Find where the given text appears and provide that cell's center as [X, Y] coordinate. 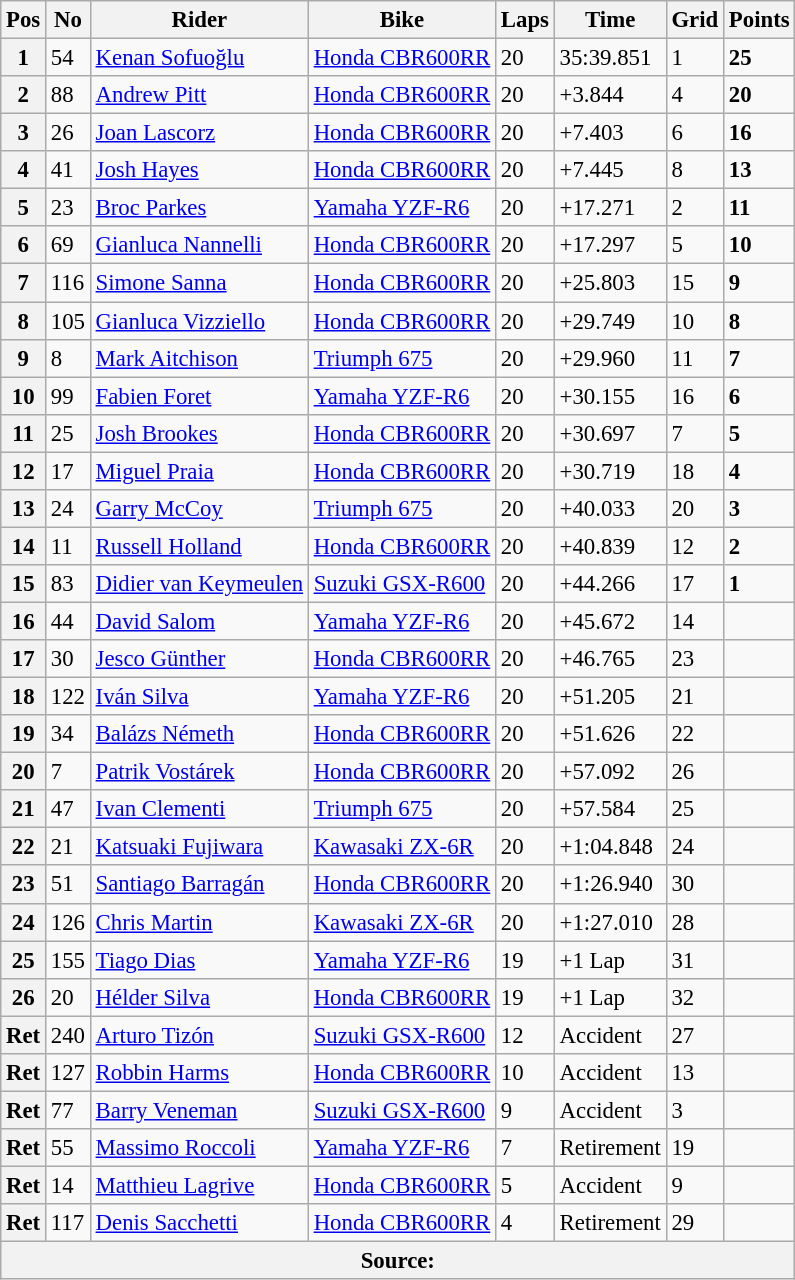
+46.765 [610, 659]
Pos [24, 20]
+45.672 [610, 621]
+57.584 [610, 809]
Tiago Dias [199, 960]
Josh Brookes [199, 433]
+3.844 [610, 95]
77 [68, 1110]
Robbin Harms [199, 1073]
31 [694, 960]
+30.155 [610, 396]
+1:26.940 [610, 885]
88 [68, 95]
Laps [526, 20]
+7.445 [610, 170]
Rider [199, 20]
41 [68, 170]
Kenan Sofuoğlu [199, 58]
Patrik Vostárek [199, 772]
240 [68, 1035]
54 [68, 58]
29 [694, 1223]
+51.205 [610, 697]
Simone Sanna [199, 283]
122 [68, 697]
117 [68, 1223]
Iván Silva [199, 697]
Ivan Clementi [199, 809]
Arturo Tizón [199, 1035]
Chris Martin [199, 922]
+40.033 [610, 509]
116 [68, 283]
Massimo Roccoli [199, 1148]
28 [694, 922]
Broc Parkes [199, 208]
Bike [402, 20]
Source: [398, 1261]
Fabien Foret [199, 396]
+25.803 [610, 283]
Denis Sacchetti [199, 1223]
34 [68, 734]
51 [68, 885]
No [68, 20]
Joan Lascorz [199, 133]
+30.697 [610, 433]
47 [68, 809]
35:39.851 [610, 58]
69 [68, 245]
Grid [694, 20]
Points [760, 20]
99 [68, 396]
David Salom [199, 621]
+30.719 [610, 471]
Katsuaki Fujiwara [199, 847]
Santiago Barragán [199, 885]
+17.271 [610, 208]
+51.626 [610, 734]
155 [68, 960]
+7.403 [610, 133]
Gianluca Vizziello [199, 321]
Josh Hayes [199, 170]
+44.266 [610, 584]
+57.092 [610, 772]
Barry Veneman [199, 1110]
Russell Holland [199, 546]
105 [68, 321]
Jesco Günther [199, 659]
27 [694, 1035]
Matthieu Lagrive [199, 1185]
Garry McCoy [199, 509]
Hélder Silva [199, 997]
127 [68, 1073]
55 [68, 1148]
Time [610, 20]
+40.839 [610, 546]
+1:04.848 [610, 847]
Balázs Németh [199, 734]
+29.960 [610, 358]
Mark Aitchison [199, 358]
32 [694, 997]
Didier van Keymeulen [199, 584]
+17.297 [610, 245]
44 [68, 621]
83 [68, 584]
Gianluca Nannelli [199, 245]
Miguel Praia [199, 471]
+29.749 [610, 321]
Andrew Pitt [199, 95]
126 [68, 922]
+1:27.010 [610, 922]
